Pinpoint the cell where the given text exists, returning its [x, y] midpoint coordinate. 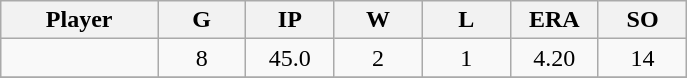
L [466, 20]
Player [80, 20]
W [378, 20]
4.20 [554, 58]
45.0 [290, 58]
2 [378, 58]
ERA [554, 20]
1 [466, 58]
8 [202, 58]
IP [290, 20]
G [202, 20]
14 [642, 58]
SO [642, 20]
